Capture the cell that displays the provided text and extract its [x, y] central coordinate. 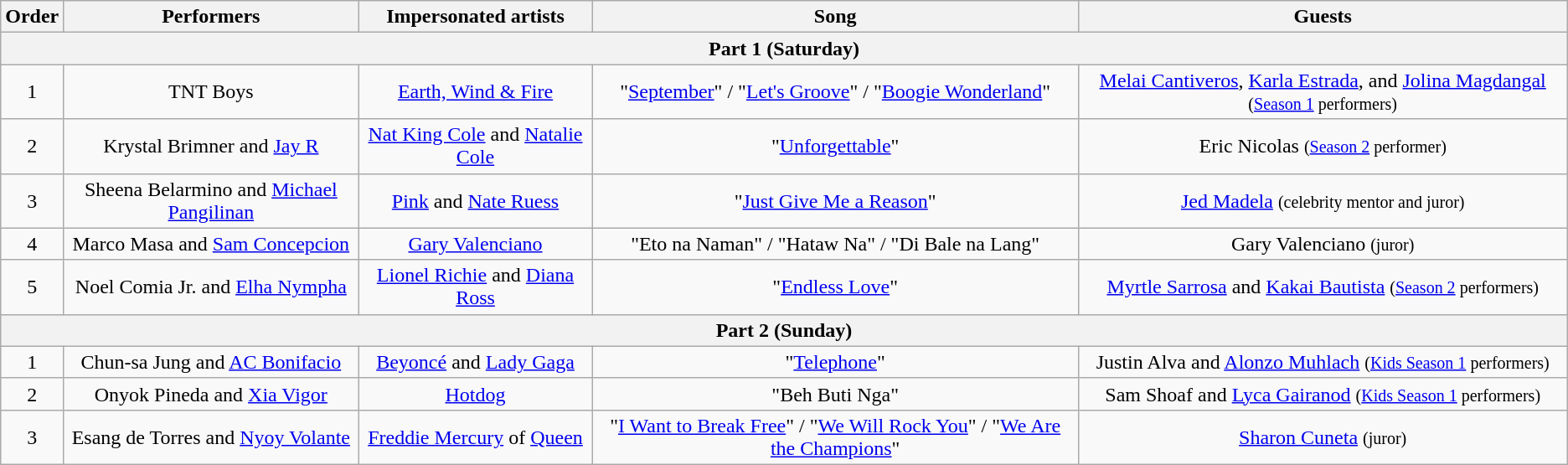
Jed Madela (celebrity mentor and juror) [1323, 201]
"Unforgettable" [835, 146]
"Endless Love" [835, 287]
"Telephone" [835, 362]
Hotdog [476, 394]
Part 2 (Sunday) [784, 330]
Order [32, 17]
Part 1 (Saturday) [784, 49]
"September" / "Let's Groove" / "Boogie Wonderland" [835, 92]
Melai Cantiveros, Karla Estrada, and Jolina Magdangal (Season 1 performers) [1323, 92]
"Just Give Me a Reason" [835, 201]
Onyok Pineda and Xia Vigor [211, 394]
Noel Comia Jr. and Elha Nympha [211, 287]
Krystal Brimner and Jay R [211, 146]
"Eto na Naman" / "Hataw Na" / "Di Bale na Lang" [835, 244]
Justin Alva and Alonzo Muhlach (Kids Season 1 performers) [1323, 362]
Marco Masa and Sam Concepcion [211, 244]
"I Want to Break Free" / "We Will Rock You" / "We Are the Champions" [835, 437]
Myrtle Sarrosa and Kakai Bautista (Season 2 performers) [1323, 287]
4 [32, 244]
5 [32, 287]
Earth, Wind & Fire [476, 92]
Gary Valenciano (juror) [1323, 244]
TNT Boys [211, 92]
Beyoncé and Lady Gaga [476, 362]
Eric Nicolas (Season 2 performer) [1323, 146]
Sharon Cuneta (juror) [1323, 437]
Performers [211, 17]
Sheena Belarmino and Michael Pangilinan [211, 201]
Freddie Mercury of Queen [476, 437]
Esang de Torres and Nyoy Volante [211, 437]
Guests [1323, 17]
Impersonated artists [476, 17]
Sam Shoaf and Lyca Gairanod (Kids Season 1 performers) [1323, 394]
Nat King Cole and Natalie Cole [476, 146]
Song [835, 17]
Pink and Nate Ruess [476, 201]
"Beh Buti Nga" [835, 394]
Lionel Richie and Diana Ross [476, 287]
Chun-sa Jung and AC Bonifacio [211, 362]
Gary Valenciano [476, 244]
